Locate the cell with the specified text and output its [X, Y] center coordinate. 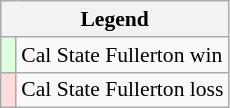
Legend [115, 19]
Cal State Fullerton loss [122, 90]
Cal State Fullerton win [122, 55]
